From the cell containing the given text, extract its center point as [X, Y] coordinate. 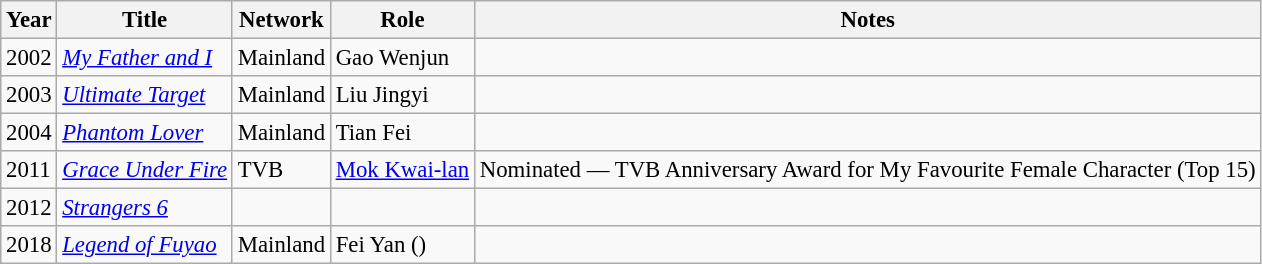
Notes [868, 20]
2002 [29, 58]
2018 [29, 245]
Phantom Lover [145, 133]
Network [281, 20]
Ultimate Target [145, 95]
Role [402, 20]
2003 [29, 95]
My Father and I [145, 58]
2004 [29, 133]
Tian Fei [402, 133]
Gao Wenjun [402, 58]
2011 [29, 170]
Liu Jingyi [402, 95]
Title [145, 20]
2012 [29, 208]
TVB [281, 170]
Strangers 6 [145, 208]
Grace Under Fire [145, 170]
Year [29, 20]
Mok Kwai-lan [402, 170]
Fei Yan () [402, 245]
Nominated — TVB Anniversary Award for My Favourite Female Character (Top 15) [868, 170]
Legend of Fuyao [145, 245]
